For the text-containing cell, return its midpoint in [x, y] coordinate format. 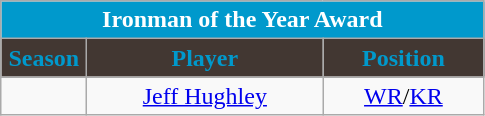
Season [44, 58]
Jeff Hughley [205, 96]
Position [404, 58]
Ironman of the Year Award [242, 20]
Player [205, 58]
WR/KR [404, 96]
